Find where the given text appears and provide that cell's center as (x, y) coordinate. 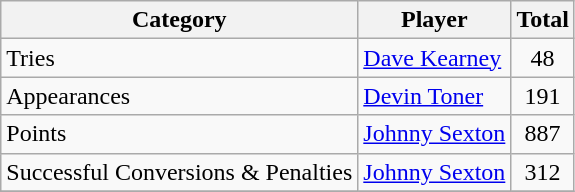
312 (543, 172)
Tries (180, 58)
887 (543, 134)
Player (434, 20)
Dave Kearney (434, 58)
48 (543, 58)
191 (543, 96)
Points (180, 134)
Appearances (180, 96)
Category (180, 20)
Total (543, 20)
Devin Toner (434, 96)
Successful Conversions & Penalties (180, 172)
